Return the [X, Y] coordinate for the center point of the cell that contains the specified text.  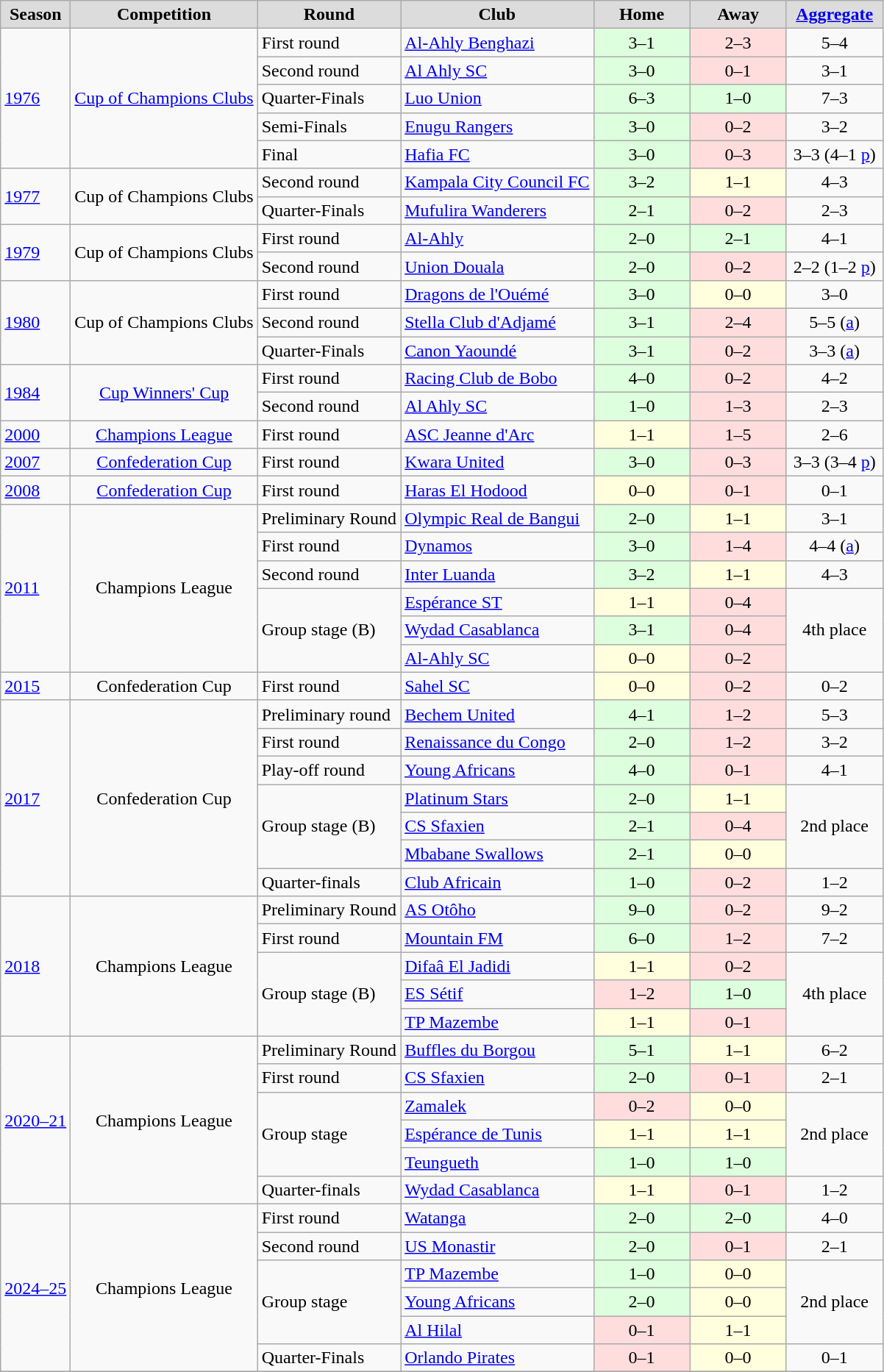
Semi-Finals [329, 126]
Dynamos [497, 546]
Round [329, 15]
Sahel SC [497, 686]
1977 [35, 196]
Luo Union [497, 99]
Racing Club de Bobo [497, 379]
4–4 (a) [834, 546]
2018 [35, 966]
Inter Luanda [497, 574]
2–4 [738, 322]
Club [497, 15]
2000 [35, 435]
7–3 [834, 99]
2–6 [834, 435]
1976 [35, 99]
AS Otôho [497, 910]
Mountain FM [497, 938]
2017 [35, 798]
5–5 (a) [834, 322]
Zamalek [497, 1106]
Difaâ El Jadidi [497, 966]
Bechem United [497, 714]
Al-Ahly SC [497, 658]
Renaissance du Congo [497, 742]
2011 [35, 588]
1–4 [738, 546]
2020–21 [35, 1120]
US Monastir [497, 1246]
Teungueth [497, 1162]
Season [35, 15]
Aggregate [834, 15]
4–2 [834, 379]
Watanga [497, 1218]
Espérance ST [497, 602]
7–2 [834, 938]
Dragons de l'Ouémé [497, 294]
Home [641, 15]
6–2 [834, 1050]
6–0 [641, 938]
Play-off round [329, 770]
Platinum Stars [497, 798]
ES Sétif [497, 994]
3–3 (3–4 p) [834, 462]
Mufulira Wanderers [497, 210]
Al-Ahly Benghazi [497, 43]
5–3 [834, 714]
Al-Ahly [497, 238]
Competition [164, 15]
Al Hilal [497, 1330]
1980 [35, 322]
5–4 [834, 43]
2008 [35, 490]
ASC Jeanne d'Arc [497, 435]
Union Douala [497, 266]
Final [329, 154]
Orlando Pirates [497, 1358]
2007 [35, 462]
Stella Club d'Adjamé [497, 322]
2015 [35, 686]
Buffles du Borgou [497, 1050]
1984 [35, 393]
1979 [35, 252]
Canon Yaoundé [497, 351]
Club Africain [497, 882]
Preliminary round [329, 714]
Away [738, 15]
9–2 [834, 910]
Kampala City Council FC [497, 182]
Espérance de Tunis [497, 1134]
Enugu Rangers [497, 126]
Kwara United [497, 462]
Olympic Real de Bangui [497, 518]
3–3 (a) [834, 351]
1–5 [738, 435]
Cup Winners' Cup [164, 393]
5–1 [641, 1050]
3–3 (4–1 p) [834, 154]
9–0 [641, 910]
6–3 [641, 99]
Mbabane Swallows [497, 854]
1–3 [738, 407]
Haras El Hodood [497, 490]
2024–25 [35, 1287]
2–2 (1–2 p) [834, 266]
Hafia FC [497, 154]
